Return the (X, Y) coordinate for the center point of the cell that contains the specified text.  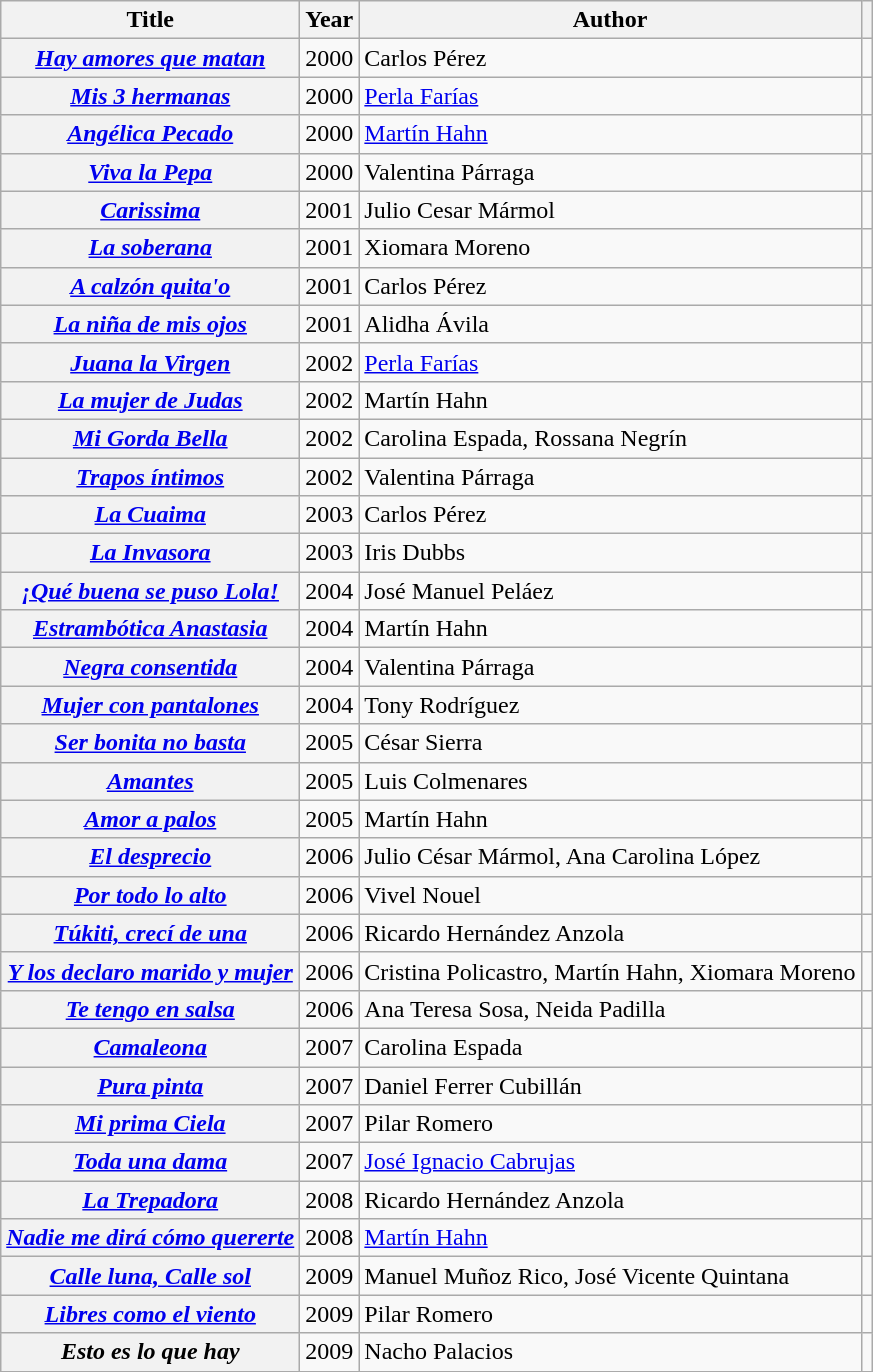
Amor a palos (150, 819)
Ana Teresa Sosa, Neida Padilla (610, 1009)
Title (150, 20)
Xiomara Moreno (610, 248)
Ser bonita no basta (150, 743)
Carissima (150, 210)
Camaleona (150, 1047)
Angélica Pecado (150, 134)
Luis Colmenares (610, 781)
La Cuaima (150, 515)
Calle luna, Calle sol (150, 1276)
Iris Dubbs (610, 553)
Estrambótica Anastasia (150, 629)
Julio Cesar Mármol (610, 210)
Vivel Nouel (610, 895)
La soberana (150, 248)
José Manuel Peláez (610, 591)
Author (610, 20)
A calzón quita'o (150, 286)
El desprecio (150, 857)
Tony Rodríguez (610, 705)
Toda una dama (150, 1162)
Carolina Espada (610, 1047)
Hay amores que matan (150, 58)
Mi Gorda Bella (150, 438)
Year (330, 20)
Mis 3 hermanas (150, 96)
Mi prima Ciela (150, 1124)
Te tengo en salsa (150, 1009)
Y los declaro marido y mujer (150, 971)
La niña de mis ojos (150, 324)
José Ignacio Cabrujas (610, 1162)
La mujer de Judas (150, 400)
Túkiti, crecí de una (150, 933)
Alidha Ávila (610, 324)
Esto es lo que hay (150, 1352)
Daniel Ferrer Cubillán (610, 1085)
Carolina Espada, Rossana Negrín (610, 438)
La Trepadora (150, 1200)
¡Qué buena se puso Lola! (150, 591)
Pura pinta (150, 1085)
Cristina Policastro, Martín Hahn, Xiomara Moreno (610, 971)
Trapos íntimos (150, 477)
Por todo lo alto (150, 895)
César Sierra (610, 743)
Amantes (150, 781)
Viva la Pepa (150, 172)
Nadie me dirá cómo quererte (150, 1238)
Negra consentida (150, 667)
Mujer con pantalones (150, 705)
La Invasora (150, 553)
Manuel Muñoz Rico, José Vicente Quintana (610, 1276)
Juana la Virgen (150, 362)
Nacho Palacios (610, 1352)
Julio César Mármol, Ana Carolina López (610, 857)
Libres como el viento (150, 1314)
